Output the [x, y] coordinate of the center of the cell containing the given text.  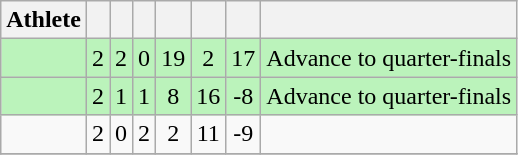
11 [208, 134]
Athlete [44, 20]
-9 [244, 134]
16 [208, 96]
19 [174, 58]
8 [174, 96]
-8 [244, 96]
17 [244, 58]
